Return [X, Y] of the center of cell containing provided text 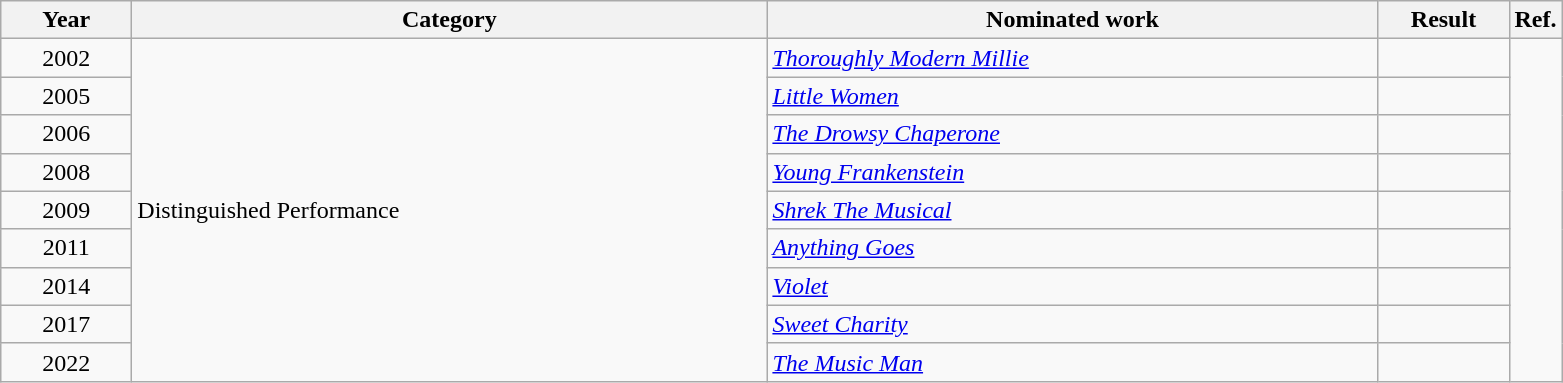
2006 [66, 134]
2008 [66, 172]
2005 [66, 96]
Sweet Charity [1072, 324]
2014 [66, 286]
Anything Goes [1072, 248]
Violet [1072, 286]
Ref. [1536, 20]
Shrek The Musical [1072, 210]
Year [66, 20]
Result [1444, 20]
Category [450, 20]
2022 [66, 362]
Young Frankenstein [1072, 172]
The Music Man [1072, 362]
Distinguished Performance [450, 210]
Thoroughly Modern Millie [1072, 58]
Little Women [1072, 96]
2011 [66, 248]
2017 [66, 324]
2009 [66, 210]
Nominated work [1072, 20]
2002 [66, 58]
The Drowsy Chaperone [1072, 134]
